For the text-containing cell, return its midpoint in (x, y) coordinate format. 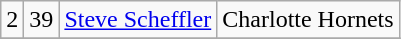
Steve Scheffler (138, 20)
2 (12, 20)
Charlotte Hornets (308, 20)
39 (42, 20)
